Pinpoint the cell where the given text exists, returning its [X, Y] midpoint coordinate. 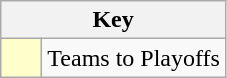
Teams to Playoffs [134, 58]
Key [114, 20]
